For the text-containing cell, return its midpoint in (X, Y) coordinate format. 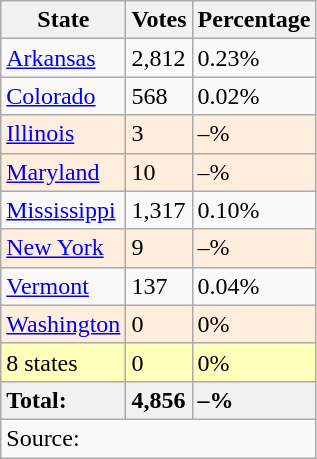
568 (159, 96)
137 (159, 286)
Total: (64, 400)
1,317 (159, 210)
0.23% (254, 58)
0.02% (254, 96)
Source: (158, 438)
Colorado (64, 96)
2,812 (159, 58)
9 (159, 248)
3 (159, 134)
Maryland (64, 172)
4,856 (159, 400)
8 states (64, 362)
10 (159, 172)
State (64, 20)
0.10% (254, 210)
Illinois (64, 134)
Arkansas (64, 58)
0.04% (254, 286)
Mississippi (64, 210)
Vermont (64, 286)
Percentage (254, 20)
Washington (64, 324)
New York (64, 248)
Votes (159, 20)
